Return the (x, y) coordinate for the center point of the cell that contains the specified text.  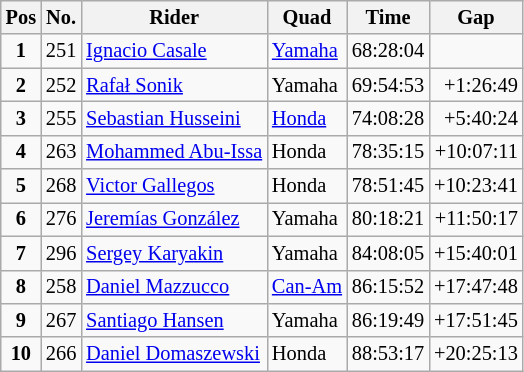
Santiago Hansen (174, 320)
Can-Am (307, 287)
9 (21, 320)
Gap (476, 17)
8 (21, 287)
68:28:04 (388, 51)
268 (61, 186)
+17:51:45 (476, 320)
78:35:15 (388, 152)
78:51:45 (388, 186)
80:18:21 (388, 219)
74:08:28 (388, 118)
4 (21, 152)
5 (21, 186)
Sergey Karyakin (174, 253)
296 (61, 253)
Mohammed Abu-Issa (174, 152)
10 (21, 354)
Daniel Domaszewski (174, 354)
+10:23:41 (476, 186)
+17:47:48 (476, 287)
267 (61, 320)
+5:40:24 (476, 118)
Sebastian Husseini (174, 118)
+11:50:17 (476, 219)
69:54:53 (388, 85)
88:53:17 (388, 354)
263 (61, 152)
7 (21, 253)
+15:40:01 (476, 253)
Quad (307, 17)
No. (61, 17)
+20:25:13 (476, 354)
1 (21, 51)
+10:07:11 (476, 152)
2 (21, 85)
86:15:52 (388, 287)
258 (61, 287)
6 (21, 219)
Rider (174, 17)
Rafał Sonik (174, 85)
266 (61, 354)
252 (61, 85)
Daniel Mazzucco (174, 287)
Time (388, 17)
3 (21, 118)
255 (61, 118)
Victor Gallegos (174, 186)
84:08:05 (388, 253)
Pos (21, 17)
86:19:49 (388, 320)
Jeremías González (174, 219)
276 (61, 219)
+1:26:49 (476, 85)
Ignacio Casale (174, 51)
251 (61, 51)
